Detect which cell encompasses the target text, then output its (x, y) center coordinate. 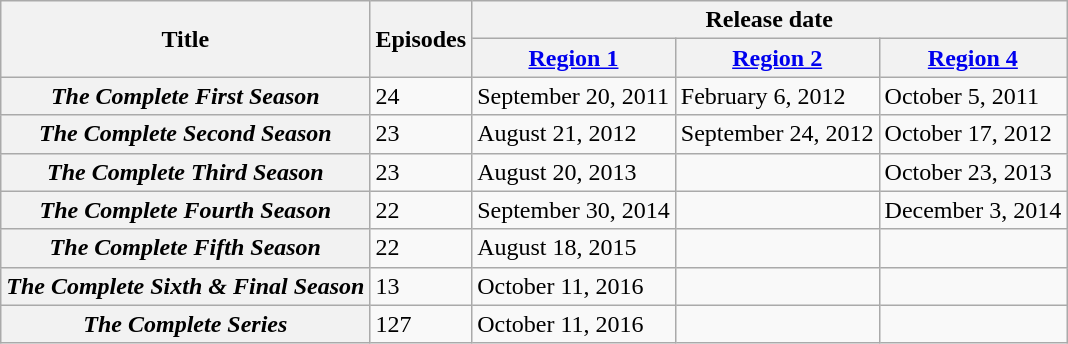
The Complete Fourth Season (186, 210)
13 (421, 286)
September 30, 2014 (574, 210)
August 21, 2012 (574, 134)
Title (186, 39)
October 23, 2013 (973, 172)
Region 2 (777, 58)
September 20, 2011 (574, 96)
The Complete Fifth Season (186, 248)
February 6, 2012 (777, 96)
The Complete Sixth & Final Season (186, 286)
August 20, 2013 (574, 172)
Region 4 (973, 58)
October 5, 2011 (973, 96)
24 (421, 96)
The Complete First Season (186, 96)
December 3, 2014 (973, 210)
The Complete Third Season (186, 172)
127 (421, 324)
The Complete Series (186, 324)
August 18, 2015 (574, 248)
September 24, 2012 (777, 134)
Region 1 (574, 58)
The Complete Second Season (186, 134)
October 17, 2012 (973, 134)
Episodes (421, 39)
Release date (770, 20)
